Detect which cell encompasses the target text, then output its [x, y] center coordinate. 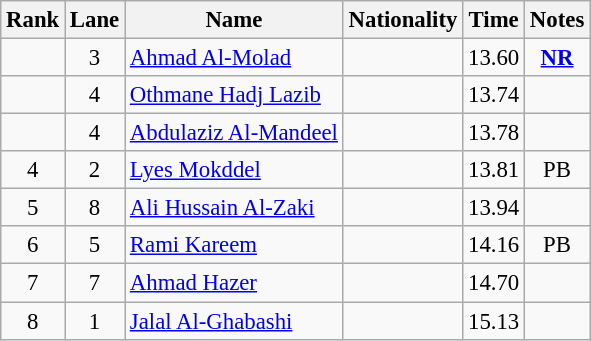
Jalal Al-Ghabashi [234, 321]
14.70 [494, 283]
Name [234, 20]
2 [95, 170]
15.13 [494, 321]
6 [33, 245]
13.81 [494, 170]
Othmane Hadj Lazib [234, 95]
Lyes Mokddel [234, 170]
13.78 [494, 133]
NR [558, 58]
13.74 [494, 95]
13.60 [494, 58]
13.94 [494, 208]
Ali Hussain Al-Zaki [234, 208]
Lane [95, 20]
Time [494, 20]
Rank [33, 20]
Nationality [402, 20]
1 [95, 321]
Rami Kareem [234, 245]
Abdulaziz Al-Mandeel [234, 133]
14.16 [494, 245]
Notes [558, 20]
Ahmad Hazer [234, 283]
3 [95, 58]
Ahmad Al-Molad [234, 58]
